Detect which cell encompasses the target text, then output its (X, Y) center coordinate. 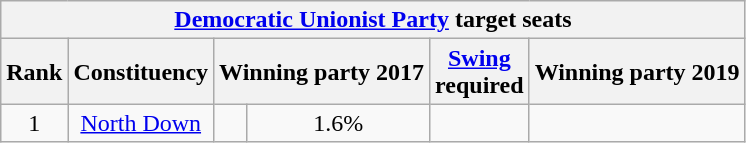
Democratic Unionist Party target seats (373, 20)
1 (34, 123)
1.6% (338, 123)
Winning party 2019 (637, 72)
Constituency (141, 72)
Swingrequired (480, 72)
Winning party 2017 (322, 72)
Rank (34, 72)
North Down (141, 123)
